Extract the (X, Y) coordinate from the center of the cell holding the provided text.  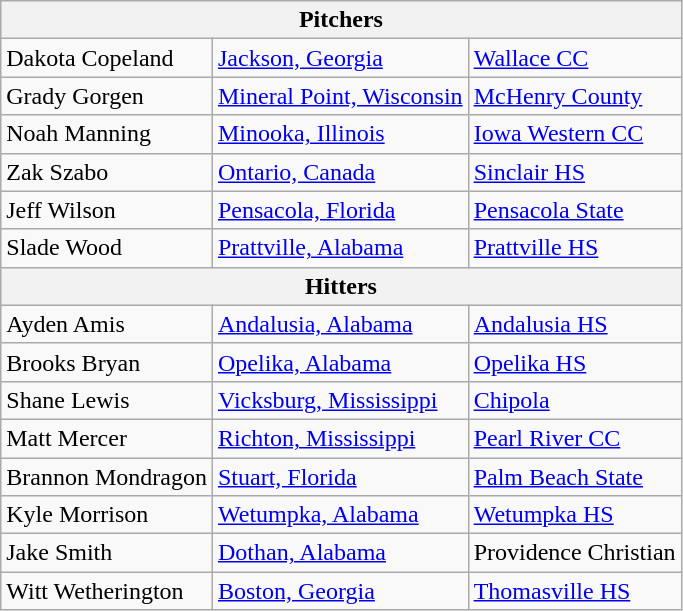
Jeff Wilson (107, 210)
Sinclair HS (574, 172)
Jackson, Georgia (340, 58)
Wallace CC (574, 58)
Pensacola State (574, 210)
Chipola (574, 400)
Vicksburg, Mississippi (340, 400)
Stuart, Florida (340, 477)
Palm Beach State (574, 477)
Prattville, Alabama (340, 248)
Pearl River CC (574, 438)
Andalusia, Alabama (340, 324)
Andalusia HS (574, 324)
Matt Mercer (107, 438)
Pensacola, Florida (340, 210)
Ayden Amis (107, 324)
Jake Smith (107, 553)
Witt Wetherington (107, 591)
Noah Manning (107, 134)
Ontario, Canada (340, 172)
Zak Szabo (107, 172)
Shane Lewis (107, 400)
Wetumpka, Alabama (340, 515)
Richton, Mississippi (340, 438)
Pitchers (341, 20)
Opelika HS (574, 362)
Mineral Point, Wisconsin (340, 96)
Opelika, Alabama (340, 362)
Dothan, Alabama (340, 553)
Thomasville HS (574, 591)
Brooks Bryan (107, 362)
Kyle Morrison (107, 515)
Brannon Mondragon (107, 477)
Dakota Copeland (107, 58)
McHenry County (574, 96)
Slade Wood (107, 248)
Minooka, Illinois (340, 134)
Providence Christian (574, 553)
Prattville HS (574, 248)
Grady Gorgen (107, 96)
Hitters (341, 286)
Boston, Georgia (340, 591)
Iowa Western CC (574, 134)
Wetumpka HS (574, 515)
